Determine the [x, y] coordinate at the center of the cell enclosing the given text.  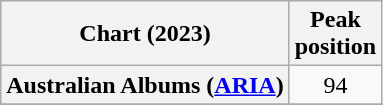
94 [335, 85]
Australian Albums (ARIA) [145, 85]
Chart (2023) [145, 34]
Peakposition [335, 34]
